Detect which cell encompasses the target text, then output its [X, Y] center coordinate. 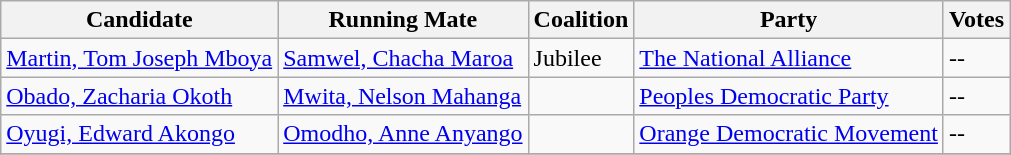
Party [789, 20]
Mwita, Nelson Mahanga [403, 96]
Samwel, Chacha Maroa [403, 58]
The National Alliance [789, 58]
Peoples Democratic Party [789, 96]
Oyugi, Edward Akongo [140, 134]
Obado, Zacharia Okoth [140, 96]
Votes [976, 20]
Running Mate [403, 20]
Omodho, Anne Anyango [403, 134]
Candidate [140, 20]
Martin, Tom Joseph Mboya [140, 58]
Coalition [581, 20]
Jubilee [581, 58]
Orange Democratic Movement [789, 134]
